Determine the (X, Y) coordinate at the center of the cell enclosing the given text.  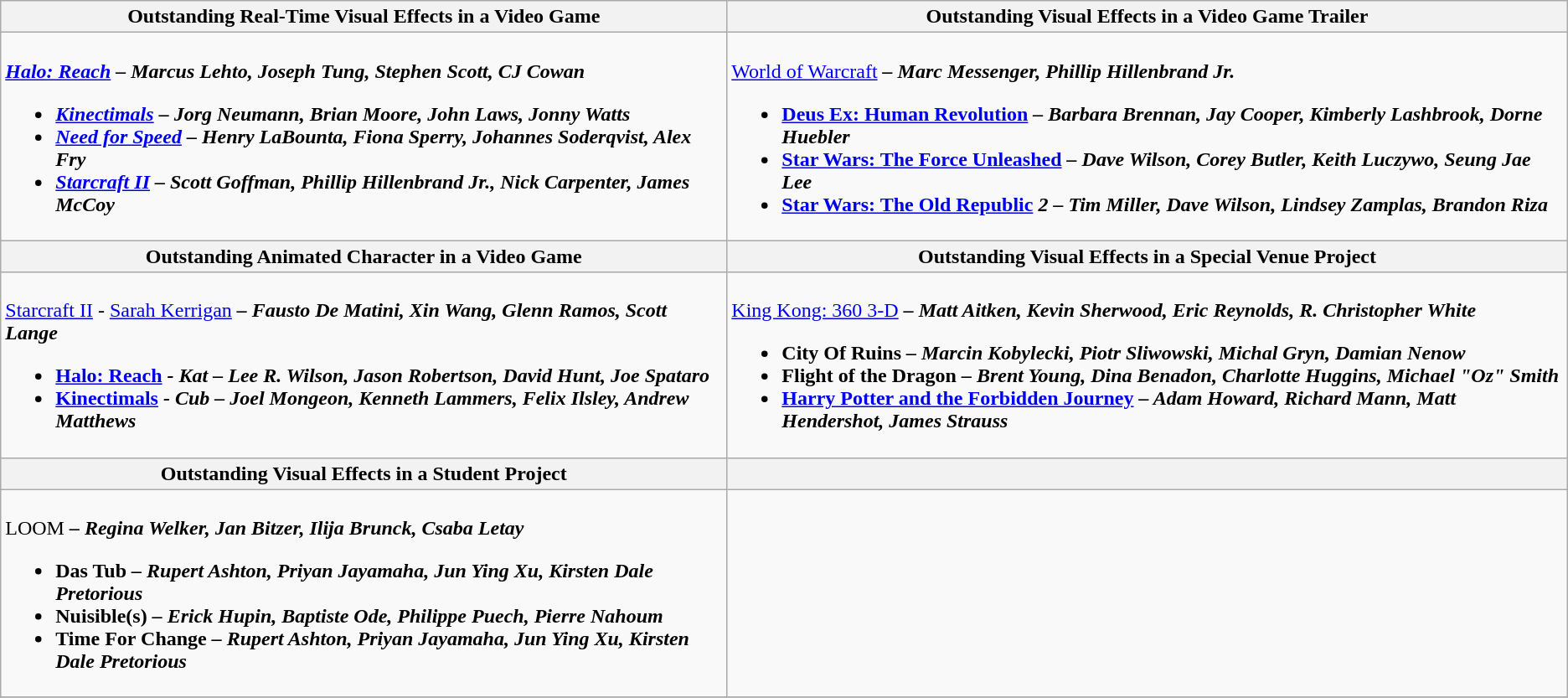
Outstanding Real-Time Visual Effects in a Video Game (364, 17)
Outstanding Animated Character in a Video Game (364, 256)
Outstanding Visual Effects in a Video Game Trailer (1148, 17)
Outstanding Visual Effects in a Student Project (364, 473)
Outstanding Visual Effects in a Special Venue Project (1148, 256)
